Locate the cell with the specified text and output its (X, Y) center coordinate. 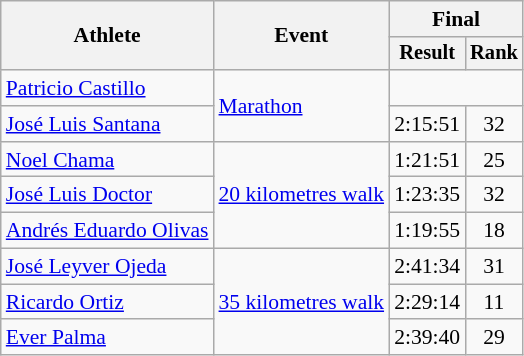
31 (494, 267)
Ever Palma (108, 338)
José Leyver Ojeda (108, 267)
20 kilometres walk (302, 196)
1:19:55 (427, 231)
José Luis Santana (108, 124)
Noel Chama (108, 160)
José Luis Doctor (108, 195)
1:21:51 (427, 160)
Patricio Castillo (108, 88)
2:29:14 (427, 302)
Final (456, 19)
Result (427, 54)
18 (494, 231)
25 (494, 160)
Event (302, 36)
Andrés Eduardo Olivas (108, 231)
29 (494, 338)
35 kilometres walk (302, 302)
Rank (494, 54)
Athlete (108, 36)
Marathon (302, 106)
11 (494, 302)
1:23:35 (427, 195)
2:39:40 (427, 338)
2:41:34 (427, 267)
2:15:51 (427, 124)
Ricardo Ortiz (108, 302)
